Search for the cell housing the specified text and yield its [X, Y] center coordinate. 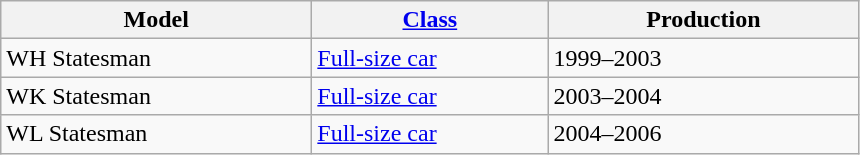
1999–2003 [704, 58]
WL Statesman [156, 134]
Model [156, 20]
WK Statesman [156, 96]
2004–2006 [704, 134]
Class [430, 20]
WH Statesman [156, 58]
2003–2004 [704, 96]
Production [704, 20]
